Find where the given text appears and provide that cell's center as (X, Y) coordinate. 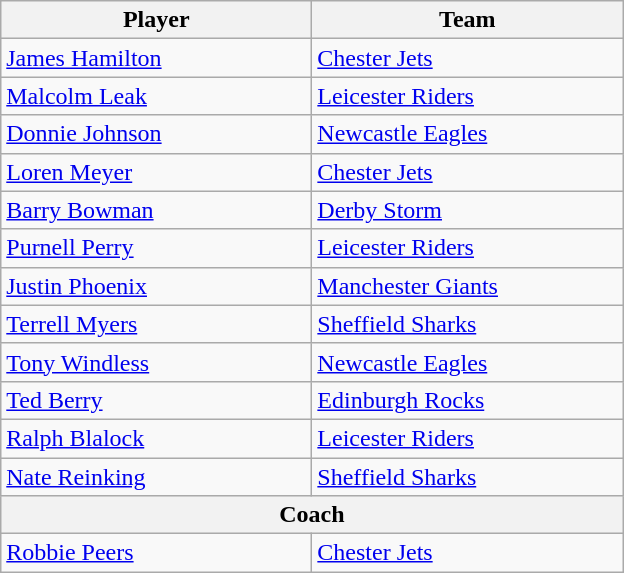
Loren Meyer (156, 172)
Purnell Perry (156, 248)
Justin Phoenix (156, 286)
Manchester Giants (468, 286)
Malcolm Leak (156, 96)
Donnie Johnson (156, 134)
Coach (312, 515)
Edinburgh Rocks (468, 400)
Player (156, 20)
Robbie Peers (156, 553)
Ted Berry (156, 400)
Ralph Blalock (156, 438)
Derby Storm (468, 210)
Tony Windless (156, 362)
James Hamilton (156, 58)
Barry Bowman (156, 210)
Terrell Myers (156, 324)
Team (468, 20)
Nate Reinking (156, 477)
